Extract the (x, y) coordinate from the center of the cell holding the provided text.  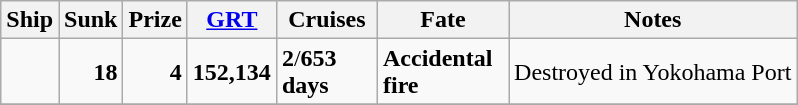
Accidental fire (442, 72)
18 (91, 72)
Cruises (326, 20)
Fate (442, 20)
Notes (653, 20)
GRT (232, 20)
Prize (155, 20)
4 (155, 72)
2/653 days (326, 72)
Destroyed in Yokohama Port (653, 72)
Ship (30, 20)
Sunk (91, 20)
152,134 (232, 72)
